Detect which cell encompasses the target text, then output its [X, Y] center coordinate. 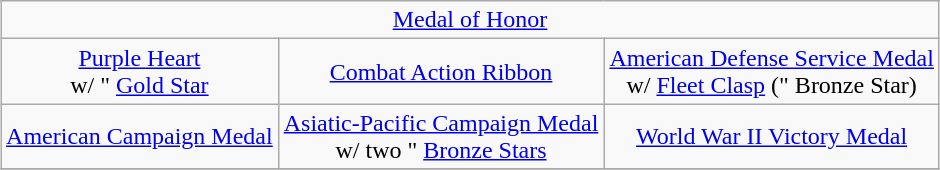
World War II Victory Medal [772, 136]
Combat Action Ribbon [441, 72]
Purple Heartw/ " Gold Star [140, 72]
American Campaign Medal [140, 136]
American Defense Service Medalw/ Fleet Clasp (" Bronze Star) [772, 72]
Asiatic-Pacific Campaign Medalw/ two " Bronze Stars [441, 136]
Medal of Honor [470, 20]
